Return the [x, y] coordinate for the center point of the cell that contains the specified text.  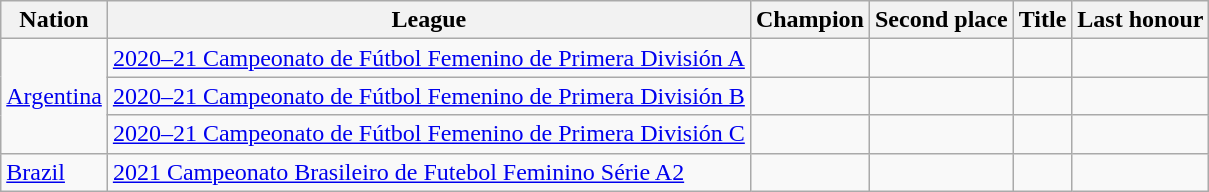
Title [1042, 20]
2020–21 Campeonato de Fútbol Femenino de Primera División C [428, 134]
League [428, 20]
2020–21 Campeonato de Fútbol Femenino de Primera División A [428, 58]
Champion [810, 20]
Nation [54, 20]
Brazil [54, 172]
2021 Campeonato Brasileiro de Futebol Feminino Série A2 [428, 172]
Second place [941, 20]
2020–21 Campeonato de Fútbol Femenino de Primera División B [428, 96]
Last honour [1140, 20]
Argentina [54, 96]
